Scan for the cell matching the given text and deliver its [X, Y] coordinate at center. 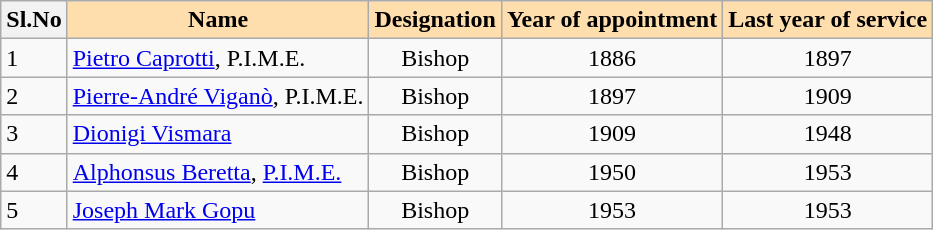
Sl.No [34, 20]
Pierre-André Viganò, P.I.M.E. [218, 96]
Name [218, 20]
1886 [612, 58]
1948 [828, 134]
Pietro Caprotti, P.I.M.E. [218, 58]
3 [34, 134]
Last year of service [828, 20]
1 [34, 58]
1950 [612, 172]
Designation [435, 20]
Dionigi Vismara [218, 134]
Joseph Mark Gopu [218, 210]
4 [34, 172]
Year of appointment [612, 20]
2 [34, 96]
5 [34, 210]
Alphonsus Beretta, P.I.M.E. [218, 172]
